Provide the [x, y] coordinate of the cell's center where the given text is located.  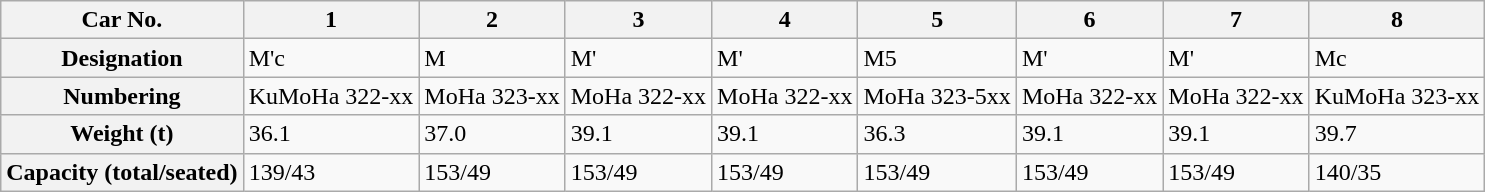
Car No. [122, 20]
2 [492, 20]
Mc [1397, 58]
7 [1236, 20]
39.7 [1397, 134]
Numbering [122, 96]
KuMoHa 323-xx [1397, 96]
M5 [937, 58]
KuMoHa 322-xx [331, 96]
M [492, 58]
M'c [331, 58]
8 [1397, 20]
Capacity (total/seated) [122, 172]
Weight (t) [122, 134]
37.0 [492, 134]
36.1 [331, 134]
3 [638, 20]
MoHa 323-5xx [937, 96]
5 [937, 20]
1 [331, 20]
4 [785, 20]
6 [1089, 20]
Designation [122, 58]
140/35 [1397, 172]
36.3 [937, 134]
139/43 [331, 172]
MoHa 323-xx [492, 96]
